Pinpoint the cell where the given text exists, returning its [X, Y] midpoint coordinate. 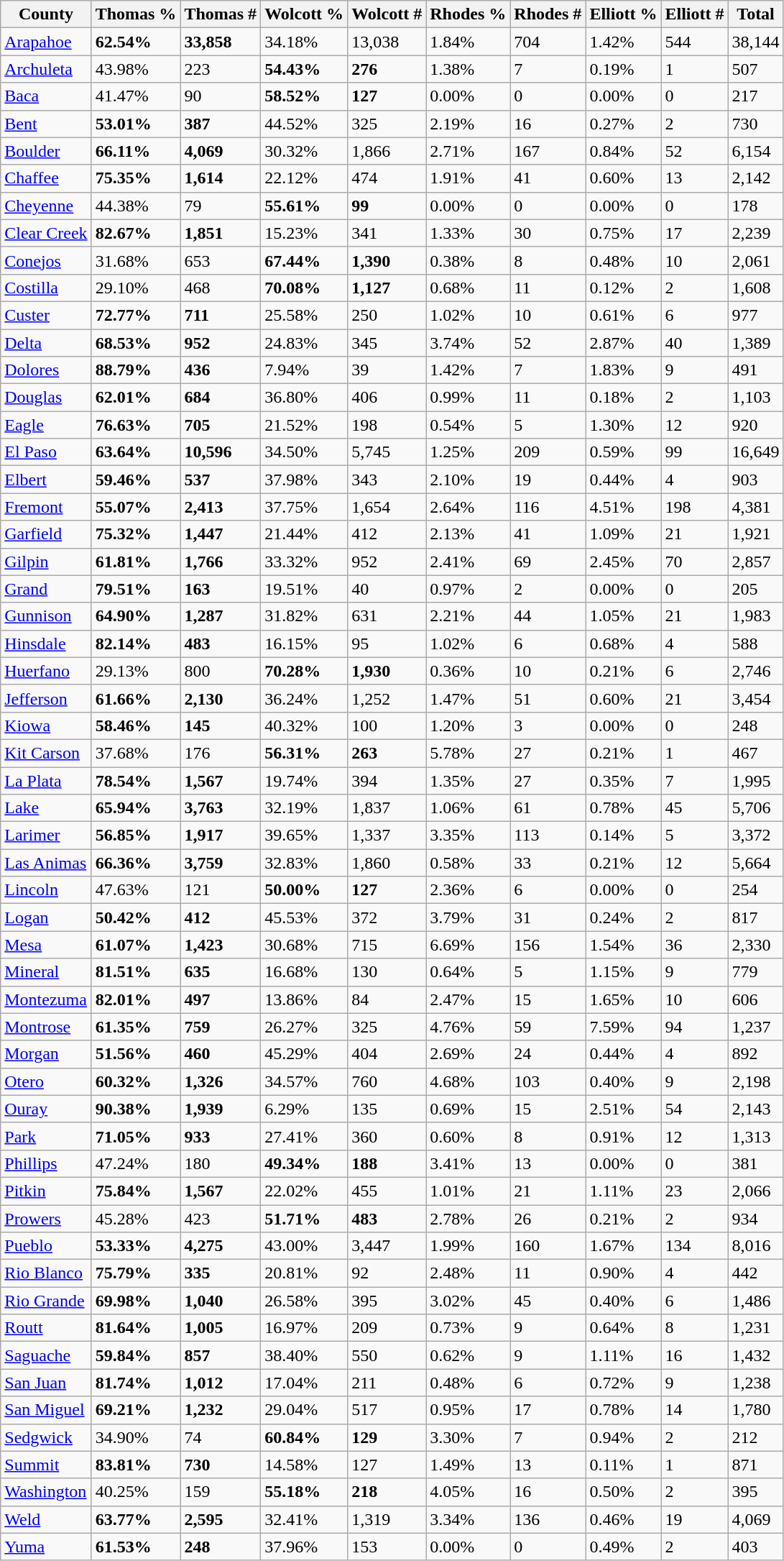
218 [387, 1492]
3.30% [469, 1437]
26.58% [305, 1301]
2.13% [469, 534]
Rio Grande [46, 1301]
468 [221, 288]
65.94% [136, 808]
2.78% [469, 1219]
1.06% [469, 808]
64.90% [136, 616]
30.32% [305, 151]
857 [221, 1355]
705 [221, 425]
69.21% [136, 1410]
0.90% [624, 1273]
Montrose [46, 1027]
17.04% [305, 1383]
103 [548, 1081]
1.47% [469, 698]
0.61% [624, 315]
38,144 [756, 42]
29.04% [305, 1410]
1,860 [387, 863]
16.68% [305, 972]
39.65% [305, 836]
817 [756, 917]
394 [387, 780]
3,454 [756, 698]
635 [221, 972]
2,330 [756, 945]
14.58% [305, 1465]
Mesa [46, 945]
1.67% [624, 1246]
188 [387, 1163]
36 [694, 945]
0.27% [624, 124]
1,337 [387, 836]
72.77% [136, 315]
0.75% [624, 233]
1,766 [221, 562]
1.35% [469, 780]
1,252 [387, 698]
759 [221, 1027]
Custer [46, 315]
0.11% [624, 1465]
61.53% [136, 1547]
66.11% [136, 151]
21.52% [305, 425]
1,313 [756, 1136]
59 [548, 1027]
Grand [46, 589]
1.25% [469, 452]
1,447 [221, 534]
45.53% [305, 917]
1.15% [624, 972]
Saguache [46, 1355]
Washington [46, 1492]
3 [548, 725]
684 [221, 398]
Yuma [46, 1547]
1.30% [624, 425]
1,921 [756, 534]
55.07% [136, 507]
61.66% [136, 698]
2,143 [756, 1109]
90 [221, 96]
0.35% [624, 780]
Kiowa [46, 725]
2,198 [756, 1081]
653 [221, 260]
1.09% [624, 534]
Elbert [46, 480]
14 [694, 1410]
178 [756, 206]
1,127 [387, 288]
0.59% [624, 452]
33 [548, 863]
Wolcott # [387, 14]
2.41% [469, 562]
4.05% [469, 1492]
Gilpin [46, 562]
1,390 [387, 260]
3.79% [469, 917]
Kit Carson [46, 753]
136 [548, 1519]
1,654 [387, 507]
56.85% [136, 836]
10,596 [221, 452]
2.47% [469, 999]
0.73% [469, 1328]
Weld [46, 1519]
100 [387, 725]
51.56% [136, 1054]
1,866 [387, 151]
1,231 [756, 1328]
Morgan [46, 1054]
211 [387, 1383]
33.32% [305, 562]
0.91% [624, 1136]
32.19% [305, 808]
1.38% [469, 69]
1,917 [221, 836]
75.32% [136, 534]
3.02% [469, 1301]
70.28% [305, 671]
1.49% [469, 1465]
24.83% [305, 343]
1,851 [221, 233]
0.24% [624, 917]
82.67% [136, 233]
75.35% [136, 178]
58.46% [136, 725]
81.64% [136, 1328]
95 [387, 644]
Baca [46, 96]
16.97% [305, 1328]
29.10% [136, 288]
El Paso [46, 452]
38.40% [305, 1355]
467 [756, 753]
1,287 [221, 616]
0.38% [469, 260]
Total [756, 14]
70 [694, 562]
0.94% [624, 1437]
Pitkin [46, 1191]
2.51% [624, 1109]
60.84% [305, 1437]
31.82% [305, 616]
715 [387, 945]
121 [221, 890]
55.18% [305, 1492]
1,983 [756, 616]
1.83% [624, 370]
4.76% [469, 1027]
145 [221, 725]
Elliott # [694, 14]
0.54% [469, 425]
54.43% [305, 69]
20.81% [305, 1273]
82.01% [136, 999]
1,005 [221, 1328]
3.35% [469, 836]
3,759 [221, 863]
474 [387, 178]
68.53% [136, 343]
Lincoln [46, 890]
977 [756, 315]
79.51% [136, 589]
550 [387, 1355]
44 [548, 616]
83.81% [136, 1465]
159 [221, 1492]
San Juan [46, 1383]
1,995 [756, 780]
40.32% [305, 725]
53.33% [136, 1246]
0.95% [469, 1410]
37.98% [305, 480]
59.46% [136, 480]
71.05% [136, 1136]
37.68% [136, 753]
7.59% [624, 1027]
167 [548, 151]
2.64% [469, 507]
84 [387, 999]
1,012 [221, 1383]
47.63% [136, 890]
1,614 [221, 178]
Elliott % [624, 14]
0.14% [624, 836]
33,858 [221, 42]
1.84% [469, 42]
588 [756, 644]
0.12% [624, 288]
1,930 [387, 671]
63.64% [136, 452]
760 [387, 1081]
Clear Creek [46, 233]
1.05% [624, 616]
Huerfano [46, 671]
2,239 [756, 233]
Summit [46, 1465]
19.74% [305, 780]
66.36% [136, 863]
335 [221, 1273]
1,103 [756, 398]
40.25% [136, 1492]
2,066 [756, 1191]
250 [387, 315]
82.14% [136, 644]
2.19% [469, 124]
2.45% [624, 562]
61.35% [136, 1027]
61.81% [136, 562]
343 [387, 480]
78.54% [136, 780]
1,319 [387, 1519]
0.36% [469, 671]
0.49% [624, 1547]
Rio Blanco [46, 1273]
1,780 [756, 1410]
39 [387, 370]
26 [548, 1219]
1,237 [756, 1027]
63.77% [136, 1519]
2,130 [221, 698]
113 [548, 836]
4,275 [221, 1246]
Garfield [46, 534]
704 [548, 42]
Wolcott % [305, 14]
130 [387, 972]
800 [221, 671]
217 [756, 96]
31.68% [136, 260]
90.38% [136, 1109]
37.96% [305, 1547]
81.51% [136, 972]
779 [756, 972]
50.42% [136, 917]
Eagle [46, 425]
32.41% [305, 1519]
Sedgwick [46, 1437]
Thomas # [221, 14]
32.83% [305, 863]
67.44% [305, 260]
41.47% [136, 96]
2,413 [221, 507]
79 [221, 206]
76.63% [136, 425]
176 [221, 753]
Prowers [46, 1219]
2.36% [469, 890]
156 [548, 945]
223 [221, 69]
Larimer [46, 836]
1,939 [221, 1109]
129 [387, 1437]
2,142 [756, 178]
3.34% [469, 1519]
34.18% [305, 42]
Rhodes # [548, 14]
22.02% [305, 1191]
1.65% [624, 999]
34.57% [305, 1081]
2.69% [469, 1054]
163 [221, 589]
2.71% [469, 151]
0.84% [624, 151]
0.97% [469, 589]
2,857 [756, 562]
2.48% [469, 1273]
491 [756, 370]
13.86% [305, 999]
75.79% [136, 1273]
934 [756, 1219]
23 [694, 1191]
406 [387, 398]
34.90% [136, 1437]
517 [387, 1410]
403 [756, 1547]
544 [694, 42]
88.79% [136, 370]
1,040 [221, 1301]
58.52% [305, 96]
Phillips [46, 1163]
631 [387, 616]
49.34% [305, 1163]
212 [756, 1437]
2,595 [221, 1519]
507 [756, 69]
1,432 [756, 1355]
30.68% [305, 945]
6,154 [756, 151]
892 [756, 1054]
0.50% [624, 1492]
81.74% [136, 1383]
15.23% [305, 233]
Arapahoe [46, 42]
1.20% [469, 725]
1,608 [756, 288]
404 [387, 1054]
Logan [46, 917]
455 [387, 1191]
21.44% [305, 534]
0.62% [469, 1355]
0.18% [624, 398]
5,664 [756, 863]
460 [221, 1054]
134 [694, 1246]
254 [756, 890]
19.51% [305, 589]
43.98% [136, 69]
Delta [46, 343]
1,837 [387, 808]
372 [387, 917]
62.54% [136, 42]
1,238 [756, 1383]
205 [756, 589]
1,232 [221, 1410]
0.46% [624, 1519]
116 [548, 507]
360 [387, 1136]
160 [548, 1246]
387 [221, 124]
45.29% [305, 1054]
Conejos [46, 260]
871 [756, 1465]
606 [756, 999]
16,649 [756, 452]
Montezuma [46, 999]
436 [221, 370]
Bent [46, 124]
70.08% [305, 288]
2,746 [756, 671]
75.84% [136, 1191]
Douglas [46, 398]
1,423 [221, 945]
3.41% [469, 1163]
Jefferson [46, 698]
0.99% [469, 398]
Hinsdale [46, 644]
135 [387, 1109]
0.58% [469, 863]
0.72% [624, 1383]
24 [548, 1054]
Archuleta [46, 69]
1,389 [756, 343]
Otero [46, 1081]
5,745 [387, 452]
45.28% [136, 1219]
263 [387, 753]
Thomas % [136, 14]
920 [756, 425]
4,381 [756, 507]
7.94% [305, 370]
933 [221, 1136]
3,447 [387, 1246]
3.74% [469, 343]
4.68% [469, 1081]
36.24% [305, 698]
180 [221, 1163]
16.15% [305, 644]
2.21% [469, 616]
County [46, 14]
29.13% [136, 671]
37.75% [305, 507]
34.50% [305, 452]
69.98% [136, 1301]
Gunnison [46, 616]
1,486 [756, 1301]
61 [548, 808]
381 [756, 1163]
537 [221, 480]
341 [387, 233]
1.54% [624, 945]
13,038 [387, 42]
La Plata [46, 780]
Pueblo [46, 1246]
36.80% [305, 398]
Las Animas [46, 863]
0.69% [469, 1109]
1.99% [469, 1246]
711 [221, 315]
8,016 [756, 1246]
61.07% [136, 945]
27.41% [305, 1136]
Chaffee [46, 178]
56.31% [305, 753]
44.52% [305, 124]
6.69% [469, 945]
54 [694, 1109]
43.00% [305, 1246]
92 [387, 1273]
442 [756, 1273]
3,763 [221, 808]
6.29% [305, 1109]
5,706 [756, 808]
2.10% [469, 480]
Boulder [46, 151]
22.12% [305, 178]
276 [387, 69]
Costilla [46, 288]
Rhodes % [469, 14]
47.24% [136, 1163]
50.00% [305, 890]
153 [387, 1547]
Lake [46, 808]
4.51% [624, 507]
60.32% [136, 1081]
2,061 [756, 260]
55.61% [305, 206]
51.71% [305, 1219]
903 [756, 480]
30 [548, 233]
26.27% [305, 1027]
Routt [46, 1328]
Ouray [46, 1109]
Dolores [46, 370]
1.91% [469, 178]
San Miguel [46, 1410]
345 [387, 343]
62.01% [136, 398]
44.38% [136, 206]
5.78% [469, 753]
53.01% [136, 124]
497 [221, 999]
423 [221, 1219]
Park [46, 1136]
94 [694, 1027]
Cheyenne [46, 206]
0.19% [624, 69]
59.84% [136, 1355]
2.87% [624, 343]
Mineral [46, 972]
25.58% [305, 315]
1.33% [469, 233]
1,326 [221, 1081]
31 [548, 917]
1.01% [469, 1191]
69 [548, 562]
Fremont [46, 507]
3,372 [756, 836]
74 [221, 1437]
51 [548, 698]
